For the text-containing cell, return its midpoint in (X, Y) coordinate format. 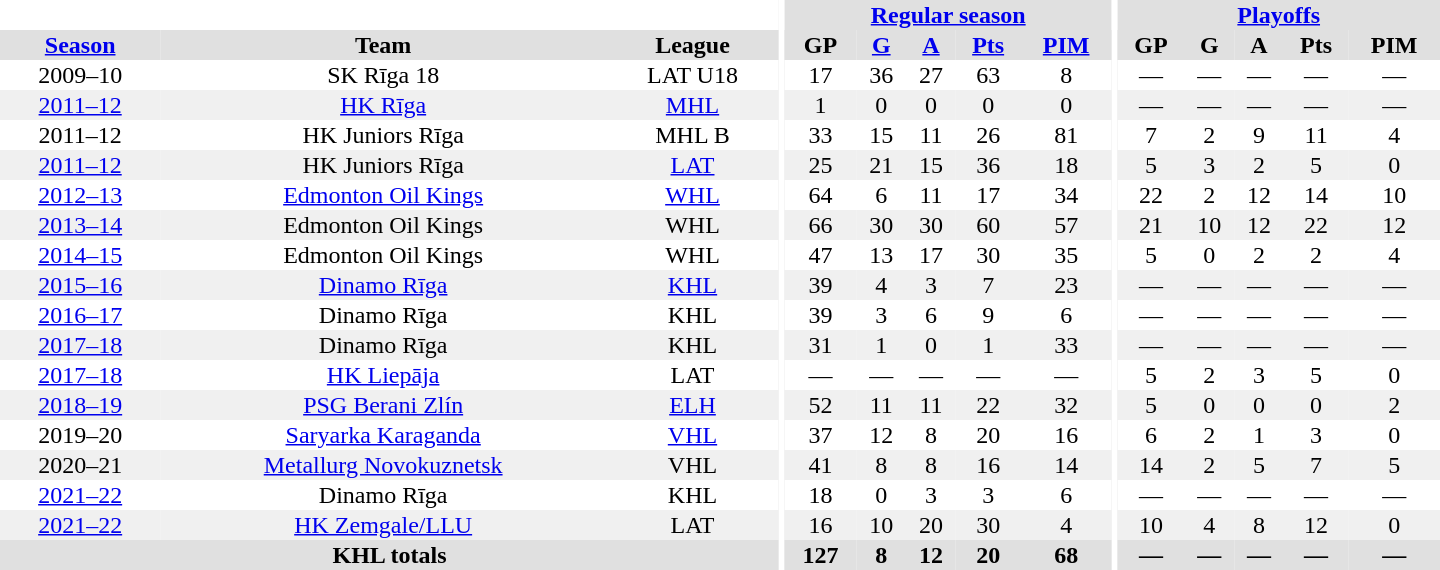
60 (988, 225)
26 (988, 135)
13 (881, 255)
2015–16 (80, 285)
34 (1066, 195)
66 (821, 225)
League (692, 45)
LAT U18 (692, 75)
57 (1066, 225)
2012–13 (80, 195)
KHL totals (390, 555)
35 (1066, 255)
Season (80, 45)
2019–20 (80, 435)
HK Liepāja (383, 375)
2018–19 (80, 405)
52 (821, 405)
2016–17 (80, 315)
68 (1066, 555)
HK Rīga (383, 105)
2014–15 (80, 255)
Playoffs (1278, 15)
63 (988, 75)
41 (821, 465)
2020–21 (80, 465)
127 (821, 555)
HK Zemgale/LLU (383, 525)
Team (383, 45)
2009–10 (80, 75)
MHL (692, 105)
23 (1066, 285)
31 (821, 345)
25 (821, 165)
47 (821, 255)
32 (1066, 405)
Saryarka Karaganda (383, 435)
64 (821, 195)
PSG Berani Zlín (383, 405)
SK Rīga 18 (383, 75)
37 (821, 435)
27 (931, 75)
ELH (692, 405)
2013–14 (80, 225)
Regular season (948, 15)
MHL B (692, 135)
81 (1066, 135)
Metallurg Novokuznetsk (383, 465)
